Pinpoint the cell where the given text exists, returning its [x, y] midpoint coordinate. 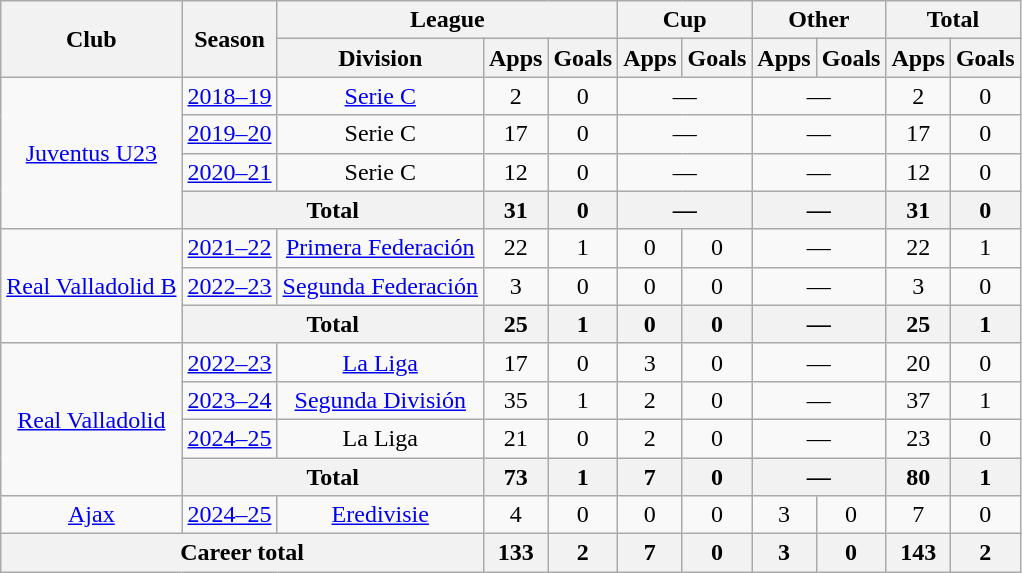
Season [230, 39]
23 [918, 438]
73 [515, 477]
37 [918, 400]
Real Valladolid B [92, 286]
2020–21 [230, 172]
2018–19 [230, 96]
Ajax [92, 515]
Cup [685, 20]
2023–24 [230, 400]
Other [819, 20]
2019–20 [230, 134]
21 [515, 438]
League [448, 20]
Club [92, 39]
80 [918, 477]
4 [515, 515]
Division [380, 58]
Career total [242, 553]
Eredivisie [380, 515]
143 [918, 553]
Segunda Federación [380, 286]
Segunda División [380, 400]
35 [515, 400]
133 [515, 553]
2021–22 [230, 248]
20 [918, 362]
Primera Federación [380, 248]
Real Valladolid [92, 419]
Juventus U23 [92, 153]
